For the text-containing cell, return its midpoint in (x, y) coordinate format. 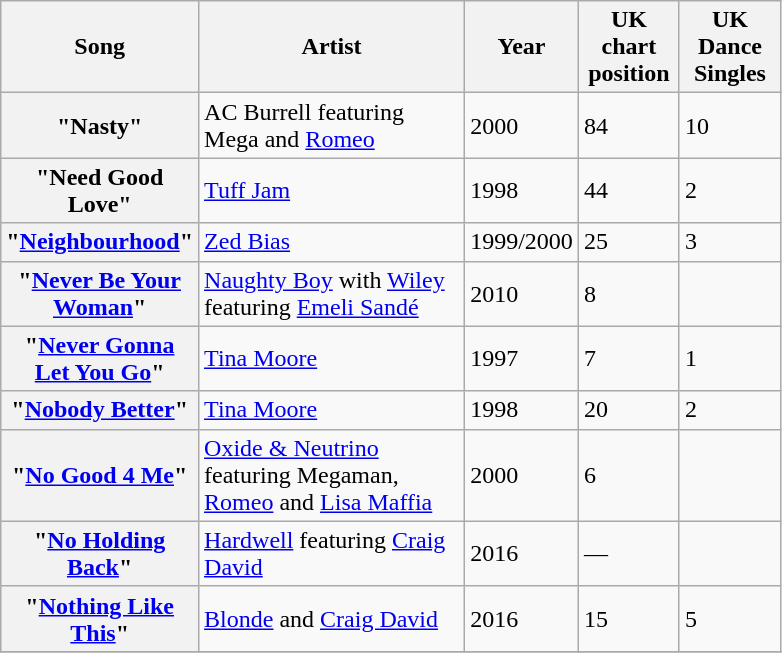
25 (628, 242)
"Never Gonna Let You Go" (100, 358)
"Nothing Like This" (100, 618)
"Neighbourhood" (100, 242)
Year (522, 47)
1997 (522, 358)
"No Holding Back" (100, 554)
44 (628, 190)
6 (628, 475)
AC Burrell featuring Mega and Romeo (332, 126)
"Nobody Better" (100, 410)
"Never Be Your Woman" (100, 294)
7 (628, 358)
10 (730, 126)
Song (100, 47)
Zed Bias (332, 242)
"No Good 4 Me" (100, 475)
Artist (332, 47)
1999/2000 (522, 242)
Oxide & Neutrino featuring Megaman, Romeo and Lisa Maffia (332, 475)
20 (628, 410)
84 (628, 126)
Blonde and Craig David (332, 618)
"Nasty" (100, 126)
Naughty Boy with Wiley featuring Emeli Sandé (332, 294)
Hardwell featuring Craig David (332, 554)
UK Dance Singles (730, 47)
— (628, 554)
3 (730, 242)
Tuff Jam (332, 190)
"Need Good Love" (100, 190)
8 (628, 294)
5 (730, 618)
15 (628, 618)
UK chart position (628, 47)
1 (730, 358)
2010 (522, 294)
